Determine the [X, Y] coordinate at the center of the cell enclosing the given text.  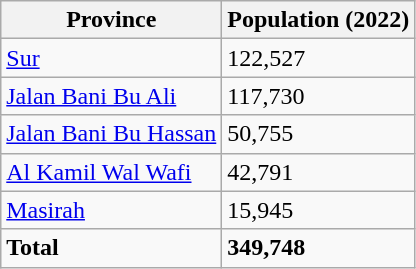
Masirah [112, 210]
122,527 [318, 58]
Sur [112, 58]
117,730 [318, 96]
Jalan Bani Bu Ali [112, 96]
349,748 [318, 248]
Jalan Bani Bu Hassan [112, 134]
50,755 [318, 134]
Province [112, 20]
15,945 [318, 210]
Population (2022) [318, 20]
Total [112, 248]
42,791 [318, 172]
Al Kamil Wal Wafi [112, 172]
